Scan for the cell matching the given text and deliver its (x, y) coordinate at center. 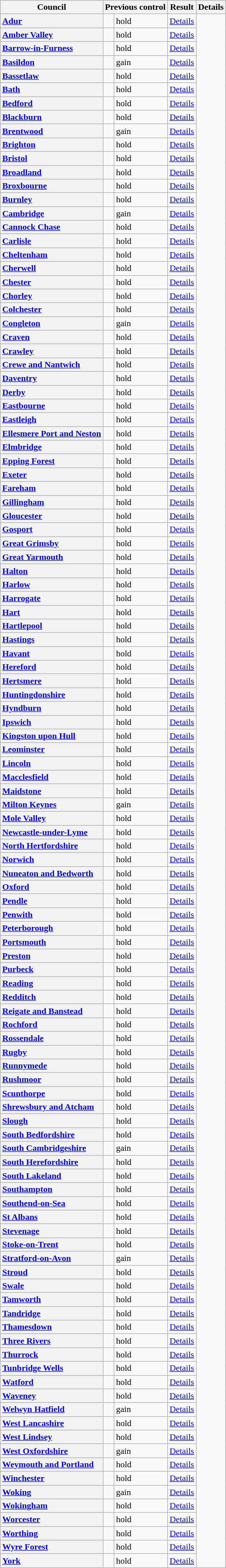
Penwith (52, 915)
Result (182, 7)
Harrogate (52, 598)
West Lancashire (52, 1423)
Ipswich (52, 722)
Hastings (52, 640)
Huntingdonshire (52, 695)
Eastleigh (52, 420)
Newcastle-under-Lyme (52, 832)
Congleton (52, 323)
Chorley (52, 296)
Brighton (52, 144)
Three Rivers (52, 1341)
Bassetlaw (52, 76)
Crawley (52, 351)
Cherwell (52, 268)
Pendle (52, 901)
Worthing (52, 1533)
Crewe and Nantwich (52, 364)
Adur (52, 21)
Welwyn Hatfield (52, 1409)
York (52, 1561)
Reigate and Banstead (52, 1011)
Waveney (52, 1396)
Ellesmere Port and Neston (52, 433)
Derby (52, 392)
Burnley (52, 200)
Wyre Forest (52, 1547)
Macclesfield (52, 777)
Runnymede (52, 1066)
Scunthorpe (52, 1093)
Southampton (52, 1189)
North Hertfordshire (52, 846)
Nuneaton and Bedworth (52, 873)
Hertsmere (52, 681)
Preston (52, 956)
Watford (52, 1382)
Colchester (52, 310)
Chester (52, 282)
Redditch (52, 997)
Bedford (52, 103)
Broxbourne (52, 186)
St Albans (52, 1217)
Hart (52, 612)
Basildon (52, 62)
Broadland (52, 172)
Cambridge (52, 213)
Winchester (52, 1478)
Rossendale (52, 1038)
Stoke-on-Trent (52, 1244)
Tunbridge Wells (52, 1368)
Milton Keynes (52, 804)
Havant (52, 653)
Rochford (52, 1024)
Blackburn (52, 117)
Hyndburn (52, 708)
Barrow-in-Furness (52, 48)
Gloucester (52, 516)
Norwich (52, 860)
Reading (52, 983)
Oxford (52, 887)
Maidstone (52, 791)
Swale (52, 1286)
West Oxfordshire (52, 1451)
Hereford (52, 667)
Lincoln (52, 763)
Bristol (52, 158)
Elmbridge (52, 447)
Woking (52, 1492)
Amber Valley (52, 35)
South Cambridgeshire (52, 1148)
Wokingham (52, 1506)
Tandridge (52, 1313)
Gosport (52, 530)
Rushmoor (52, 1080)
Brentwood (52, 131)
Southend-on-Sea (52, 1203)
Mole Valley (52, 818)
Shrewsbury and Atcham (52, 1107)
Tamworth (52, 1300)
Kingston upon Hull (52, 736)
Thamesdown (52, 1327)
Purbeck (52, 969)
South Bedfordshire (52, 1135)
Cannock Chase (52, 227)
Hartlepool (52, 626)
Great Grimsby (52, 543)
Leominster (52, 750)
Fareham (52, 488)
Stevenage (52, 1231)
Eastbourne (52, 406)
Exeter (52, 475)
West Lindsey (52, 1437)
Gillingham (52, 502)
Carlisle (52, 241)
Worcester (52, 1520)
Epping Forest (52, 461)
Weymouth and Portland (52, 1464)
Stroud (52, 1272)
Portsmouth (52, 942)
Peterborough (52, 928)
Halton (52, 571)
Harlow (52, 584)
Daventry (52, 378)
South Lakeland (52, 1176)
Craven (52, 337)
Cheltenham (52, 255)
Council (52, 7)
Bath (52, 90)
Thurrock (52, 1355)
South Herefordshire (52, 1162)
Stratford-on-Avon (52, 1258)
Great Yarmouth (52, 557)
Slough (52, 1121)
Previous control (135, 7)
Rugby (52, 1052)
